Search for the cell housing the specified text and yield its [X, Y] center coordinate. 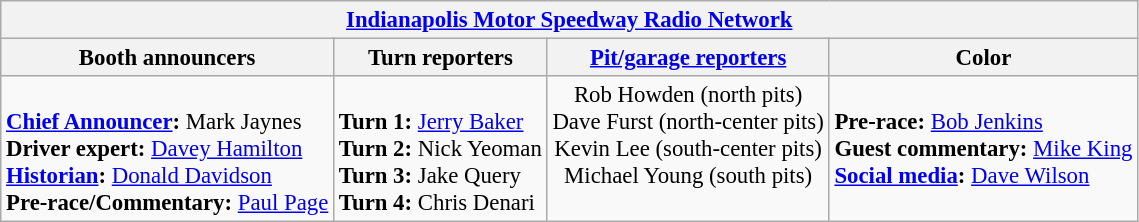
Chief Announcer: Mark Jaynes Driver expert: Davey Hamilton Historian: Donald Davidson Pre-race/Commentary: Paul Page [168, 149]
Pre-race: Bob Jenkins Guest commentary: Mike King Social media: Dave Wilson [984, 149]
Turn reporters [441, 58]
Pit/garage reporters [688, 58]
Turn 1: Jerry Baker Turn 2: Nick Yeoman Turn 3: Jake Query Turn 4: Chris Denari [441, 149]
Booth announcers [168, 58]
Color [984, 58]
Indianapolis Motor Speedway Radio Network [570, 20]
Rob Howden (north pits)Dave Furst (north-center pits)Kevin Lee (south-center pits)Michael Young (south pits) [688, 149]
